Output the [X, Y] coordinate of the center of the cell containing the given text.  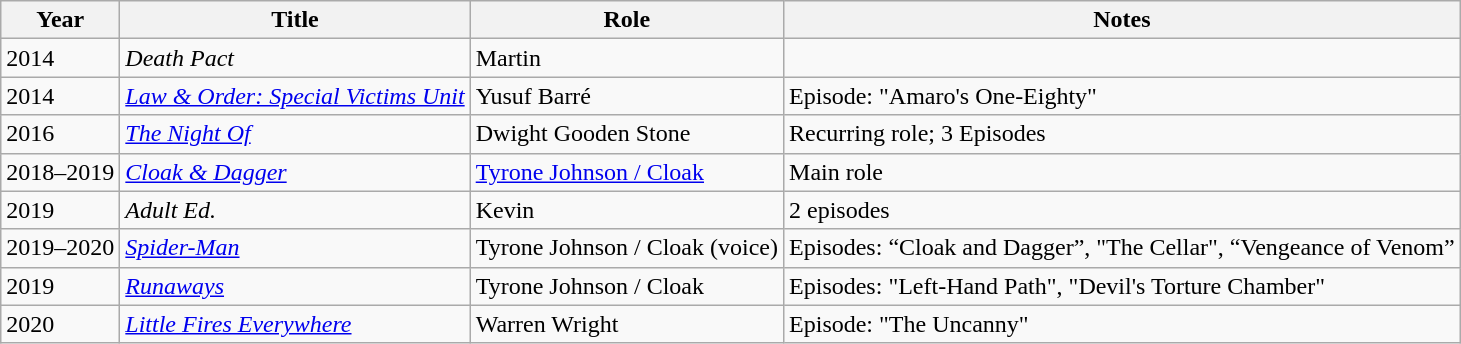
Little Fires Everywhere [295, 324]
Yusuf Barré [626, 96]
Tyrone Johnson / Cloak (voice) [626, 248]
2018–2019 [60, 172]
Title [295, 20]
Episodes: "Left-Hand Path", "Devil's Torture Chamber" [1122, 286]
Episode: "Amaro's One-Eighty" [1122, 96]
Kevin [626, 210]
2020 [60, 324]
Cloak & Dagger [295, 172]
2016 [60, 134]
Episode: "The Uncanny" [1122, 324]
Main role [1122, 172]
Adult Ed. [295, 210]
Martin [626, 58]
The Night Of [295, 134]
Role [626, 20]
Recurring role; 3 Episodes [1122, 134]
Notes [1122, 20]
Death Pact [295, 58]
2019–2020 [60, 248]
Warren Wright [626, 324]
Dwight Gooden Stone [626, 134]
2 episodes [1122, 210]
Runaways [295, 286]
Law & Order: Special Victims Unit [295, 96]
Episodes: “Cloak and Dagger”, "The Cellar", “Vengeance of Venom” [1122, 248]
Year [60, 20]
Spider-Man [295, 248]
